Locate the cell with the specified text and output its [x, y] center coordinate. 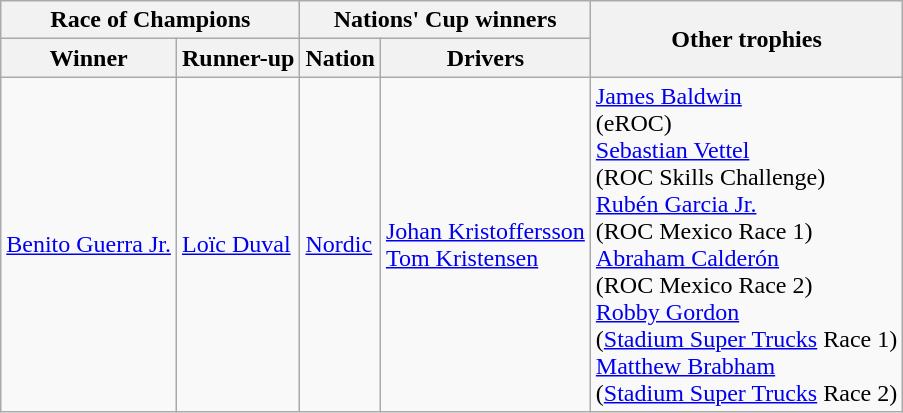
Nations' Cup winners [445, 20]
Other trophies [746, 39]
Nation [340, 58]
Loïc Duval [238, 244]
Johan KristofferssonTom Kristensen [485, 244]
Benito Guerra Jr. [89, 244]
Winner [89, 58]
Nordic [340, 244]
Runner-up [238, 58]
Drivers [485, 58]
Race of Champions [150, 20]
